Detect which cell encompasses the target text, then output its [x, y] center coordinate. 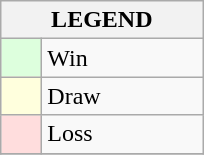
Draw [122, 96]
LEGEND [102, 20]
Loss [122, 134]
Win [122, 58]
